Provide the [x, y] coordinate of the cell's center where the given text is located.  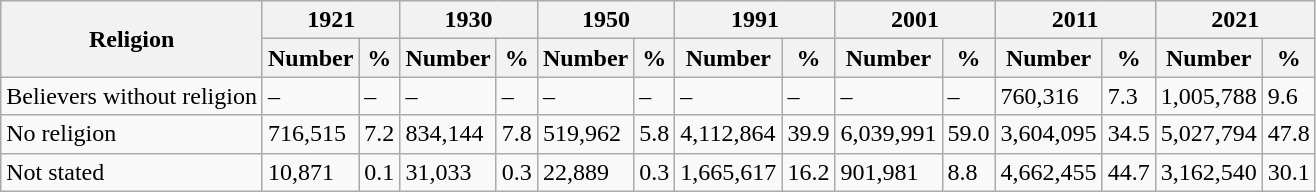
5,027,794 [1208, 134]
Not stated [132, 172]
39.9 [808, 134]
Religion [132, 39]
1930 [468, 20]
7.3 [1128, 96]
0.1 [380, 172]
34.5 [1128, 134]
59.0 [968, 134]
Believers without religion [132, 96]
1921 [330, 20]
9.6 [1288, 96]
10,871 [310, 172]
44.7 [1128, 172]
1,665,617 [728, 172]
901,981 [888, 172]
7.2 [380, 134]
4,662,455 [1048, 172]
2011 [1075, 20]
834,144 [448, 134]
No religion [132, 134]
2001 [915, 20]
519,962 [585, 134]
3,604,095 [1048, 134]
47.8 [1288, 134]
8.8 [968, 172]
31,033 [448, 172]
1950 [606, 20]
16.2 [808, 172]
716,515 [310, 134]
4,112,864 [728, 134]
1,005,788 [1208, 96]
30.1 [1288, 172]
3,162,540 [1208, 172]
5.8 [654, 134]
1991 [755, 20]
760,316 [1048, 96]
6,039,991 [888, 134]
7.8 [516, 134]
22,889 [585, 172]
2021 [1235, 20]
